Extract the [x, y] coordinate from the center of the cell holding the provided text.  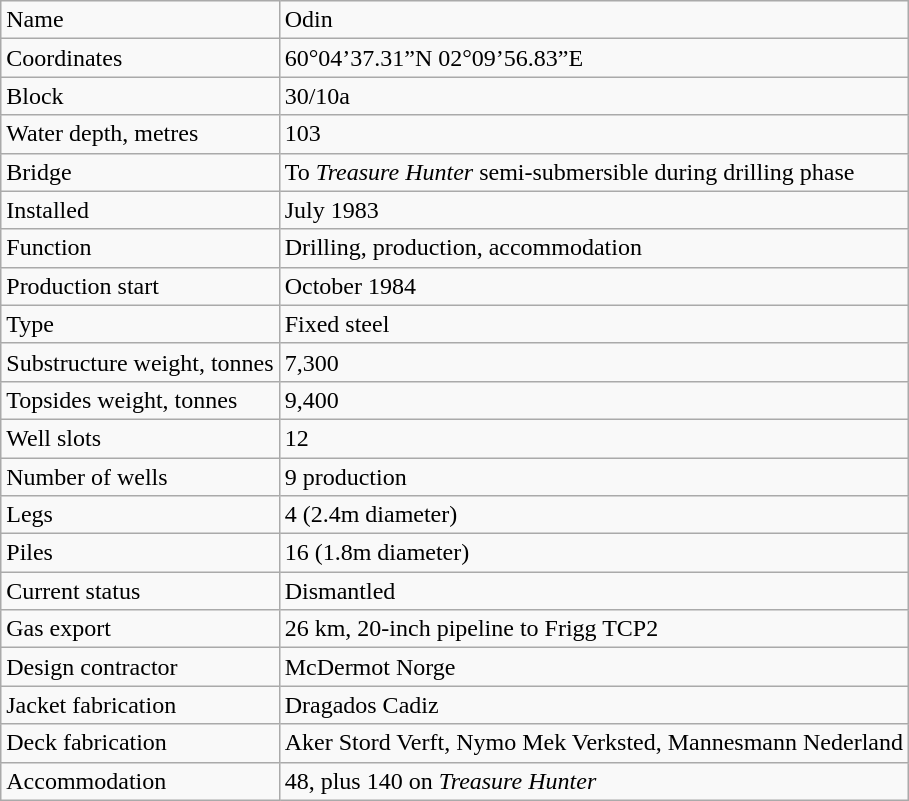
Design contractor [140, 667]
Function [140, 248]
Accommodation [140, 781]
Dragados Cadiz [594, 705]
Fixed steel [594, 324]
Block [140, 96]
Odin [594, 20]
Jacket fabrication [140, 705]
McDermot Norge [594, 667]
7,300 [594, 362]
Topsides weight, tonnes [140, 400]
9 production [594, 477]
Installed [140, 210]
October 1984 [594, 286]
4 (2.4m diameter) [594, 515]
Aker Stord Verft, Nymo Mek Verksted, Mannesmann Nederland [594, 743]
Piles [140, 553]
Current status [140, 591]
Type [140, 324]
30/10a [594, 96]
16 (1.8m diameter) [594, 553]
Well slots [140, 438]
Deck fabrication [140, 743]
Drilling, production, accommodation [594, 248]
Legs [140, 515]
Number of wells [140, 477]
12 [594, 438]
To Treasure Hunter semi-submersible during drilling phase [594, 172]
Name [140, 20]
Gas export [140, 629]
Bridge [140, 172]
July 1983 [594, 210]
Production start [140, 286]
Coordinates [140, 58]
Substructure weight, tonnes [140, 362]
60°04’37.31”N 02°09’56.83”E [594, 58]
9,400 [594, 400]
103 [594, 134]
26 km, 20-inch pipeline to Frigg TCP2 [594, 629]
48, plus 140 on Treasure Hunter [594, 781]
Dismantled [594, 591]
Water depth, metres [140, 134]
